Provide the [X, Y] coordinate of the cell's center where the given text is located.  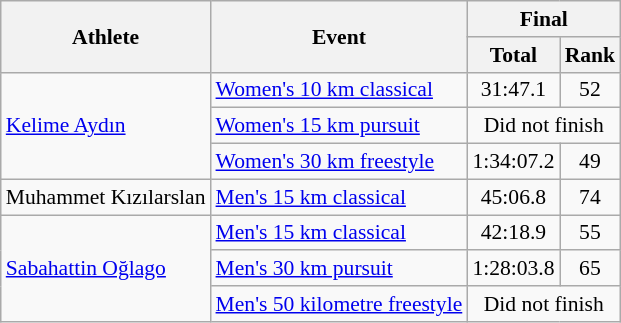
31:47.1 [513, 90]
52 [590, 90]
Men's 50 kilometre freestyle [340, 304]
74 [590, 197]
49 [590, 162]
Women's 10 km classical [340, 90]
1:34:07.2 [513, 162]
Rank [590, 55]
Women's 30 km freestyle [340, 162]
Kelime Aydın [106, 126]
42:18.9 [513, 233]
Final [544, 19]
Athlete [106, 36]
Men's 30 km pursuit [340, 269]
Muhammet Kızılarslan [106, 197]
55 [590, 233]
Women's 15 km pursuit [340, 126]
65 [590, 269]
Event [340, 36]
45:06.8 [513, 197]
Sabahattin Oğlago [106, 268]
1:28:03.8 [513, 269]
Total [513, 55]
